Extract the (x, y) coordinate from the center of the cell holding the provided text.  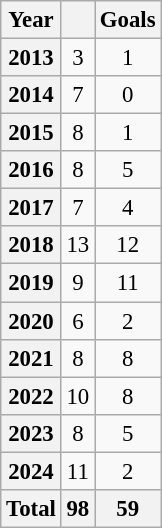
0 (128, 95)
2013 (31, 58)
4 (128, 208)
2015 (31, 133)
10 (78, 396)
3 (78, 58)
Total (31, 509)
98 (78, 509)
12 (128, 245)
9 (78, 283)
2024 (31, 471)
6 (78, 321)
2018 (31, 245)
2023 (31, 433)
2017 (31, 208)
2016 (31, 170)
Goals (128, 20)
2020 (31, 321)
Year (31, 20)
59 (128, 509)
13 (78, 245)
2014 (31, 95)
2022 (31, 396)
2021 (31, 358)
2019 (31, 283)
